Locate the cell with the specified text and output its (X, Y) center coordinate. 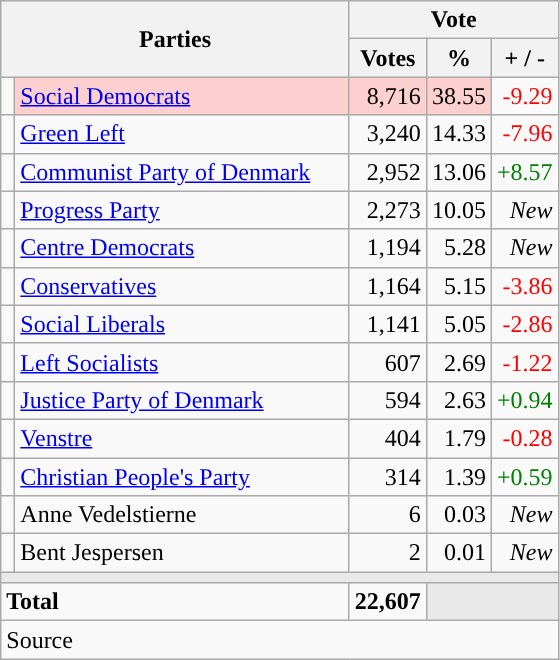
Bent Jespersen (182, 553)
594 (388, 400)
1,164 (388, 286)
% (458, 58)
Total (176, 602)
0.03 (458, 515)
Source (280, 640)
-0.28 (524, 438)
-7.96 (524, 134)
Christian People's Party (182, 477)
+0.94 (524, 400)
8,716 (388, 96)
Votes (388, 58)
Centre Democrats (182, 248)
Communist Party of Denmark (182, 172)
Venstre (182, 438)
314 (388, 477)
Left Socialists (182, 362)
-1.22 (524, 362)
607 (388, 362)
6 (388, 515)
+ / - (524, 58)
22,607 (388, 602)
+8.57 (524, 172)
Green Left (182, 134)
1.79 (458, 438)
2,952 (388, 172)
38.55 (458, 96)
-2.86 (524, 324)
5.15 (458, 286)
Parties (176, 39)
14.33 (458, 134)
1,141 (388, 324)
1.39 (458, 477)
Vote (454, 20)
3,240 (388, 134)
5.05 (458, 324)
1,194 (388, 248)
Progress Party (182, 210)
404 (388, 438)
-9.29 (524, 96)
2.69 (458, 362)
5.28 (458, 248)
13.06 (458, 172)
Social Liberals (182, 324)
2.63 (458, 400)
+0.59 (524, 477)
Justice Party of Denmark (182, 400)
Conservatives (182, 286)
0.01 (458, 553)
10.05 (458, 210)
Anne Vedelstierne (182, 515)
-3.86 (524, 286)
Social Democrats (182, 96)
2,273 (388, 210)
2 (388, 553)
